Search for the cell housing the specified text and yield its (X, Y) center coordinate. 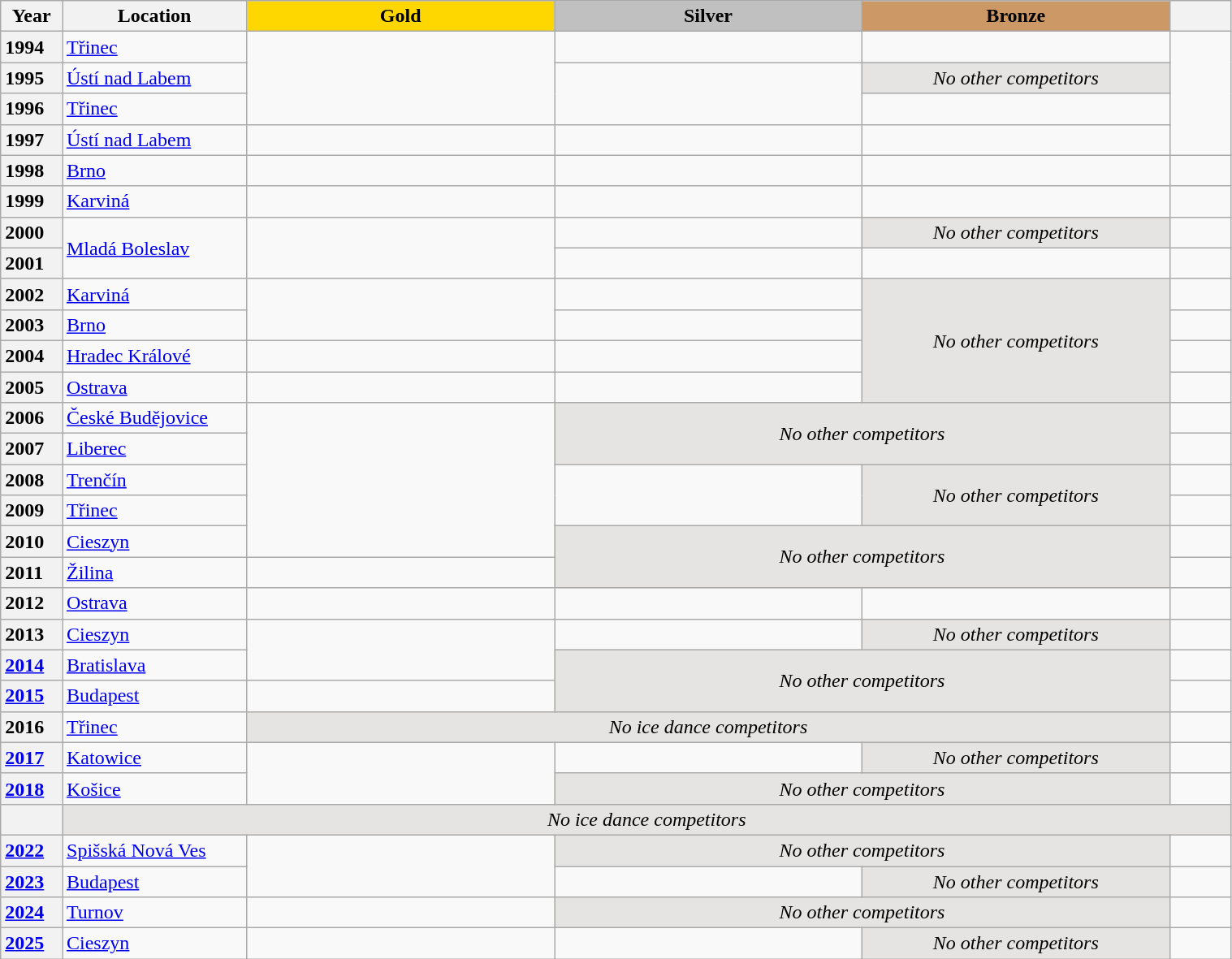
2018 (32, 788)
Silver (708, 16)
Year (32, 16)
Katowice (154, 758)
2003 (32, 325)
2015 (32, 696)
2011 (32, 572)
Gold (401, 16)
2006 (32, 418)
2013 (32, 634)
Trenčín (154, 480)
Žilina (154, 572)
2008 (32, 480)
Hradec Králové (154, 356)
2007 (32, 449)
2005 (32, 387)
Košice (154, 788)
2000 (32, 232)
1997 (32, 140)
2014 (32, 665)
2016 (32, 727)
1995 (32, 78)
2024 (32, 913)
2022 (32, 850)
1998 (32, 171)
Turnov (154, 913)
2023 (32, 881)
Spišská Nová Ves (154, 850)
Bratislava (154, 665)
2012 (32, 603)
1999 (32, 201)
2001 (32, 263)
Liberec (154, 449)
Location (154, 16)
2010 (32, 542)
2002 (32, 294)
2017 (32, 758)
České Budějovice (154, 418)
2004 (32, 356)
1994 (32, 47)
Mladá Boleslav (154, 248)
2009 (32, 511)
2025 (32, 944)
Bronze (1015, 16)
1996 (32, 109)
